Detect which cell encompasses the target text, then output its (X, Y) center coordinate. 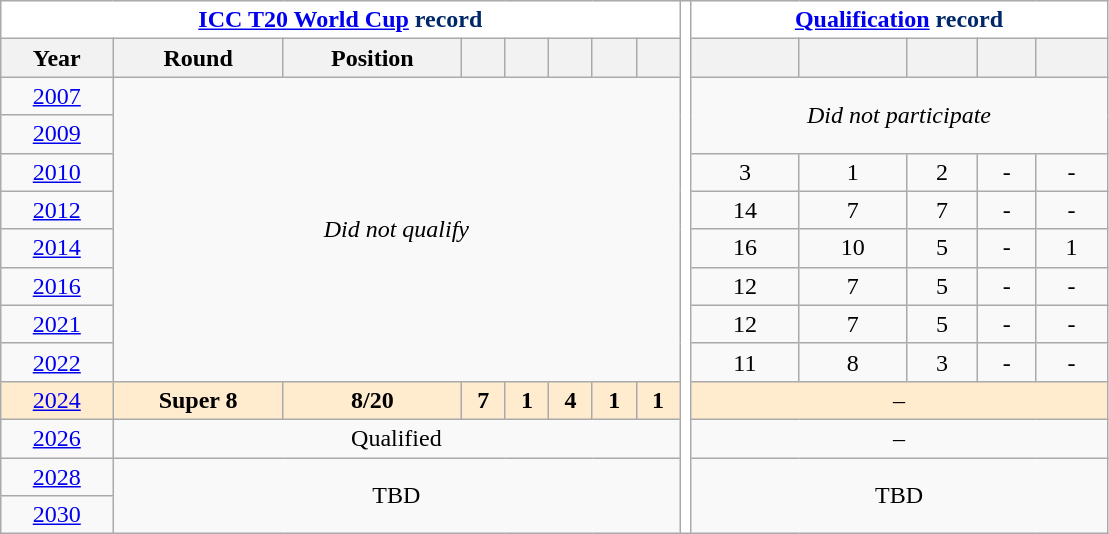
Did not participate (899, 115)
2030 (57, 515)
11 (745, 362)
ICC T20 World Cup record (340, 20)
Qualified (396, 438)
10 (853, 248)
4 (571, 400)
Super 8 (198, 400)
2 (942, 172)
Qualification record (899, 20)
2024 (57, 400)
2021 (57, 324)
2009 (57, 134)
2012 (57, 210)
2016 (57, 286)
2022 (57, 362)
2007 (57, 96)
2026 (57, 438)
2014 (57, 248)
8 (853, 362)
Round (198, 58)
8/20 (372, 400)
Did not qualify (396, 229)
2028 (57, 477)
14 (745, 210)
2010 (57, 172)
Position (372, 58)
Year (57, 58)
16 (745, 248)
